Return (x, y) of the center of cell containing provided text 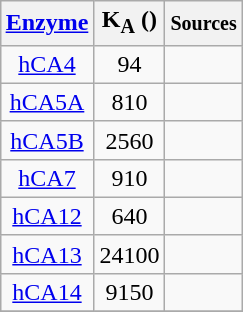
Sources (204, 23)
Enzyme (47, 23)
2560 (130, 140)
640 (130, 216)
hCA14 (47, 292)
hCA12 (47, 216)
810 (130, 102)
hCA13 (47, 254)
hCA5A (47, 102)
hCA4 (47, 64)
9150 (130, 292)
KA () (130, 23)
hCA7 (47, 178)
24100 (130, 254)
94 (130, 64)
hCA5B (47, 140)
910 (130, 178)
